Return the (X, Y) coordinate for the center point of the cell that contains the specified text.  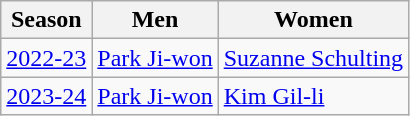
Women (313, 20)
2022-23 (46, 58)
Kim Gil-li (313, 96)
Season (46, 20)
Suzanne Schulting (313, 58)
2023-24 (46, 96)
Men (155, 20)
